Capture the cell that displays the provided text and extract its [X, Y] central coordinate. 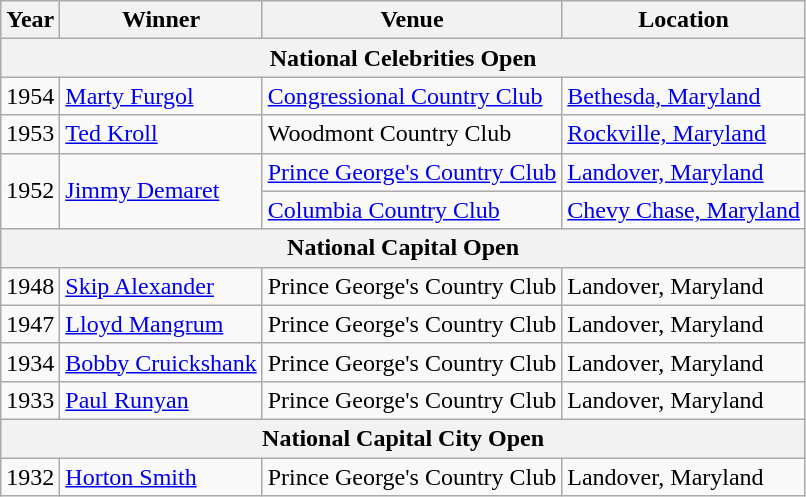
Bethesda, Maryland [684, 96]
Rockville, Maryland [684, 134]
Skip Alexander [161, 286]
Winner [161, 20]
1934 [30, 362]
Congressional Country Club [412, 96]
1953 [30, 134]
1954 [30, 96]
Paul Runyan [161, 400]
1933 [30, 400]
Horton Smith [161, 477]
National Celebrities Open [404, 58]
Ted Kroll [161, 134]
1932 [30, 477]
Year [30, 20]
1952 [30, 191]
Woodmont Country Club [412, 134]
1948 [30, 286]
1947 [30, 324]
Lloyd Mangrum [161, 324]
Bobby Cruickshank [161, 362]
Jimmy Demaret [161, 191]
Columbia Country Club [412, 210]
Location [684, 20]
Chevy Chase, Maryland [684, 210]
Venue [412, 20]
National Capital City Open [404, 438]
Marty Furgol [161, 96]
National Capital Open [404, 248]
